Identify which cell holds the provided text, then report its [x, y] central coordinate. 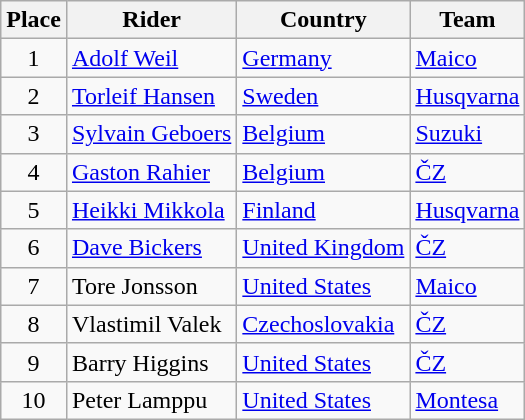
9 [34, 362]
1 [34, 58]
United Kingdom [324, 248]
Place [34, 20]
2 [34, 96]
Torleif Hansen [151, 96]
6 [34, 248]
5 [34, 210]
Peter Lamppu [151, 400]
7 [34, 286]
4 [34, 172]
Heikki Mikkola [151, 210]
Finland [324, 210]
8 [34, 324]
Tore Jonsson [151, 286]
Dave Bickers [151, 248]
Sylvain Geboers [151, 134]
Montesa [468, 400]
Barry Higgins [151, 362]
Country [324, 20]
Gaston Rahier [151, 172]
Czechoslovakia [324, 324]
Rider [151, 20]
Sweden [324, 96]
Germany [324, 58]
Suzuki [468, 134]
3 [34, 134]
Team [468, 20]
Vlastimil Valek [151, 324]
Adolf Weil [151, 58]
10 [34, 400]
